Pinpoint the cell where the given text exists, returning its [X, Y] midpoint coordinate. 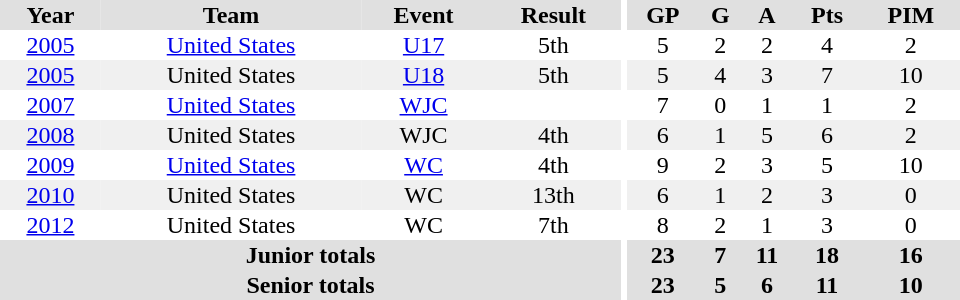
Result [554, 15]
2010 [50, 195]
U17 [424, 45]
7th [554, 225]
2007 [50, 105]
13th [554, 195]
U18 [424, 75]
Senior totals [310, 285]
Event [424, 15]
18 [826, 255]
8 [663, 225]
GP [663, 15]
Junior totals [310, 255]
A [768, 15]
Pts [826, 15]
Year [50, 15]
2012 [50, 225]
Team [231, 15]
2008 [50, 135]
16 [911, 255]
2009 [50, 165]
G [720, 15]
PIM [911, 15]
9 [663, 165]
